From the cell containing the given text, extract its center point as (x, y) coordinate. 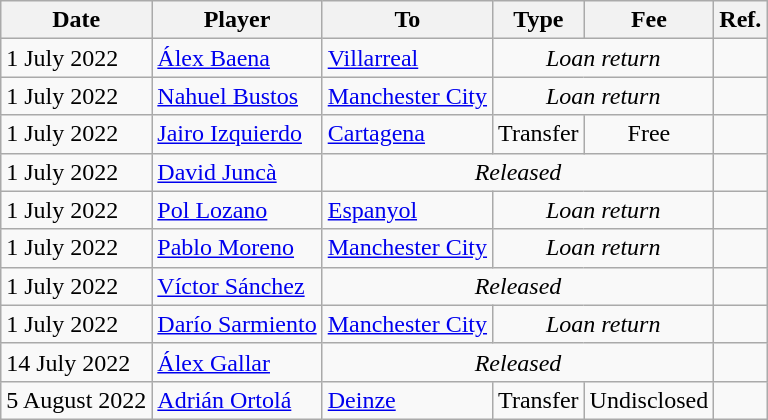
Adrián Ortolá (237, 400)
Player (237, 20)
Undisclosed (649, 400)
Álex Baena (237, 58)
Deinze (407, 400)
Ref. (740, 20)
Pablo Moreno (237, 248)
Jairo Izquierdo (237, 134)
Type (539, 20)
Víctor Sánchez (237, 286)
To (407, 20)
Fee (649, 20)
Cartagena (407, 134)
David Juncà (237, 172)
Free (649, 134)
Espanyol (407, 210)
Nahuel Bustos (237, 96)
Álex Gallar (237, 362)
14 July 2022 (76, 362)
Villarreal (407, 58)
Pol Lozano (237, 210)
Darío Sarmiento (237, 324)
Date (76, 20)
5 August 2022 (76, 400)
